Output the (x, y) coordinate of the center of the cell containing the given text.  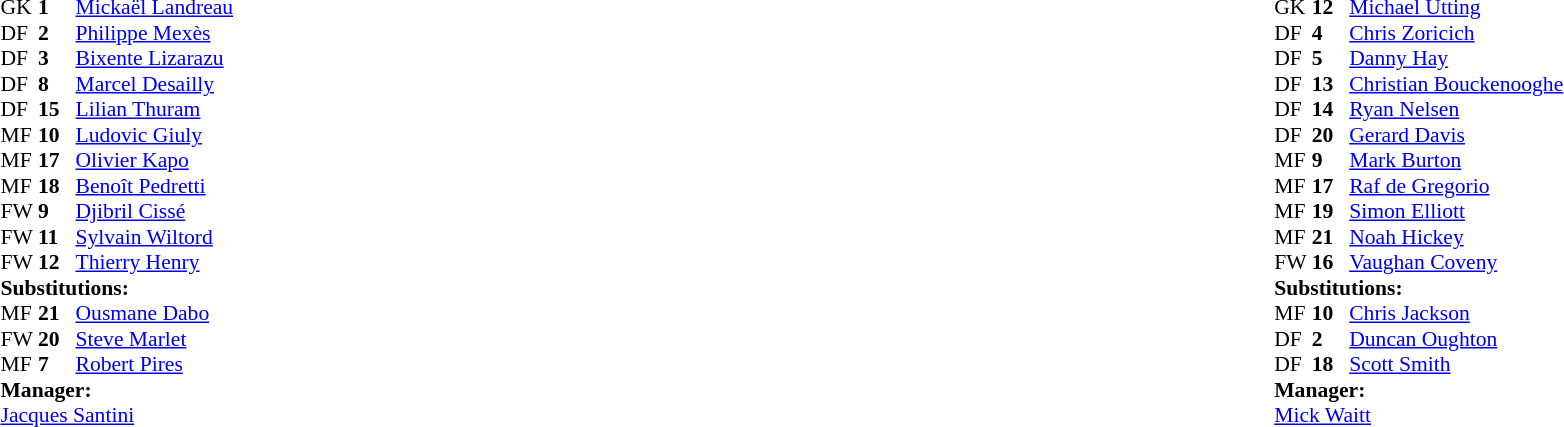
Simon Elliott (1456, 211)
Benoît Pedretti (155, 186)
Chris Jackson (1456, 313)
Ludovic Giuly (155, 135)
Thierry Henry (155, 263)
Marcel Desailly (155, 84)
12 (57, 263)
Bixente Lizarazu (155, 59)
Olivier Kapo (155, 161)
Lilian Thuram (155, 109)
11 (57, 237)
Gerard Davis (1456, 135)
Duncan Oughton (1456, 339)
Philippe Mexès (155, 33)
Raf de Gregorio (1456, 186)
Danny Hay (1456, 59)
Vaughan Coveny (1456, 263)
Ryan Nelsen (1456, 109)
Sylvain Wiltord (155, 237)
Steve Marlet (155, 339)
4 (1331, 33)
Robert Pires (155, 365)
8 (57, 84)
Scott Smith (1456, 365)
Djibril Cissé (155, 211)
5 (1331, 59)
Mark Burton (1456, 161)
Ousmane Dabo (155, 313)
3 (57, 59)
14 (1331, 109)
Noah Hickey (1456, 237)
15 (57, 109)
19 (1331, 211)
16 (1331, 263)
Chris Zoricich (1456, 33)
13 (1331, 84)
Christian Bouckenooghe (1456, 84)
7 (57, 365)
